From the cell containing the given text, extract its center point as (x, y) coordinate. 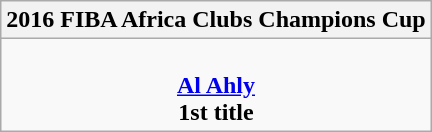
2016 FIBA Africa Clubs Champions Cup (216, 20)
Al Ahly1st title (216, 85)
